Pinpoint the cell where the given text exists, returning its (X, Y) midpoint coordinate. 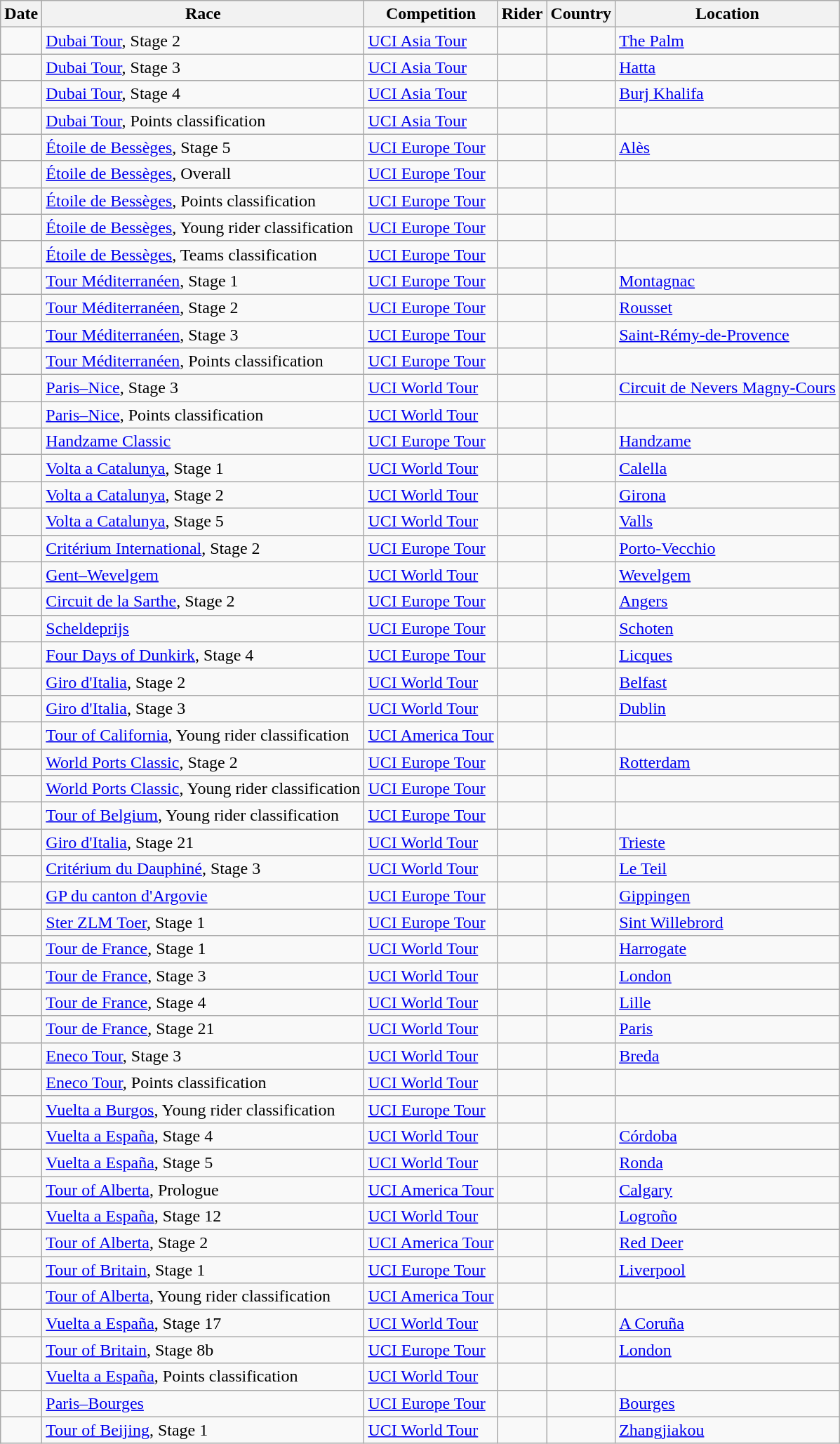
Tour Méditerranéen, Stage 3 (204, 335)
Date (21, 14)
Logroño (728, 1217)
Dubai Tour, Points classification (204, 121)
Circuit de Nevers Magny-Cours (728, 388)
Tour of Britain, Stage 1 (204, 1270)
Tour of Beijing, Stage 1 (204, 1430)
Volta a Catalunya, Stage 5 (204, 522)
Red Deer (728, 1243)
A Coruña (728, 1323)
Valls (728, 522)
Eneco Tour, Stage 3 (204, 1056)
Giro d'Italia, Stage 2 (204, 682)
Volta a Catalunya, Stage 1 (204, 468)
Race (204, 14)
Gippingen (728, 896)
Tour of California, Young rider classification (204, 735)
World Ports Classic, Young rider classification (204, 789)
Tour of Britain, Stage 8b (204, 1350)
The Palm (728, 41)
Licques (728, 655)
GP du canton d'Argovie (204, 896)
Tour Méditerranéen, Points classification (204, 362)
Ronda (728, 1163)
Vuelta a Burgos, Young rider classification (204, 1109)
Vuelta a España, Stage 5 (204, 1163)
Paris–Bourges (204, 1403)
Tour of Alberta, Young rider classification (204, 1297)
Étoile de Bessèges, Points classification (204, 201)
Calgary (728, 1190)
Paris (728, 1029)
Tour Méditerranéen, Stage 2 (204, 307)
Tour de France, Stage 1 (204, 949)
Vuelta a España, Stage 17 (204, 1323)
Angers (728, 602)
Belfast (728, 682)
Hatta (728, 67)
Handzame (728, 442)
Étoile de Bessèges, Teams classification (204, 254)
Dubai Tour, Stage 3 (204, 67)
Giro d'Italia, Stage 3 (204, 708)
Breda (728, 1056)
Critérium International, Stage 2 (204, 548)
Girona (728, 495)
Calella (728, 468)
Eneco Tour, Points classification (204, 1082)
Tour of Belgium, Young rider classification (204, 816)
Trieste (728, 842)
Córdoba (728, 1136)
Tour Méditerranéen, Stage 1 (204, 281)
Wevelgem (728, 575)
Alès (728, 147)
Tour de France, Stage 3 (204, 976)
Saint-Rémy-de-Provence (728, 335)
Vuelta a España, Stage 4 (204, 1136)
Country (581, 14)
Tour de France, Stage 4 (204, 1002)
Harrogate (728, 949)
Volta a Catalunya, Stage 2 (204, 495)
Critérium du Dauphiné, Stage 3 (204, 869)
Circuit de la Sarthe, Stage 2 (204, 602)
Porto-Vecchio (728, 548)
Burj Khalifa (728, 94)
Vuelta a España, Points classification (204, 1377)
Location (728, 14)
Scheldeprijs (204, 628)
Étoile de Bessèges, Stage 5 (204, 147)
Étoile de Bessèges, Young rider classification (204, 227)
Rotterdam (728, 762)
Zhangjiakou (728, 1430)
Gent–Wevelgem (204, 575)
Bourges (728, 1403)
World Ports Classic, Stage 2 (204, 762)
Lille (728, 1002)
Handzame Classic (204, 442)
Tour of Alberta, Stage 2 (204, 1243)
Competition (431, 14)
Rousset (728, 307)
Ster ZLM Toer, Stage 1 (204, 922)
Tour of Alberta, Prologue (204, 1190)
Liverpool (728, 1270)
Dublin (728, 708)
Étoile de Bessèges, Overall (204, 174)
Tour de France, Stage 21 (204, 1029)
Dubai Tour, Stage 2 (204, 41)
Paris–Nice, Stage 3 (204, 388)
Rider (522, 14)
Four Days of Dunkirk, Stage 4 (204, 655)
Le Teil (728, 869)
Sint Willebrord (728, 922)
Dubai Tour, Stage 4 (204, 94)
Schoten (728, 628)
Vuelta a España, Stage 12 (204, 1217)
Paris–Nice, Points classification (204, 415)
Montagnac (728, 281)
Giro d'Italia, Stage 21 (204, 842)
